For the text-containing cell, return its midpoint in (X, Y) coordinate format. 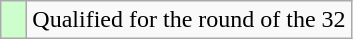
Qualified for the round of the 32 (189, 20)
